Identify which cell holds the provided text, then report its (X, Y) central coordinate. 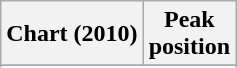
Peakposition (189, 34)
Chart (2010) (72, 34)
